Scan for the cell matching the given text and deliver its (x, y) coordinate at center. 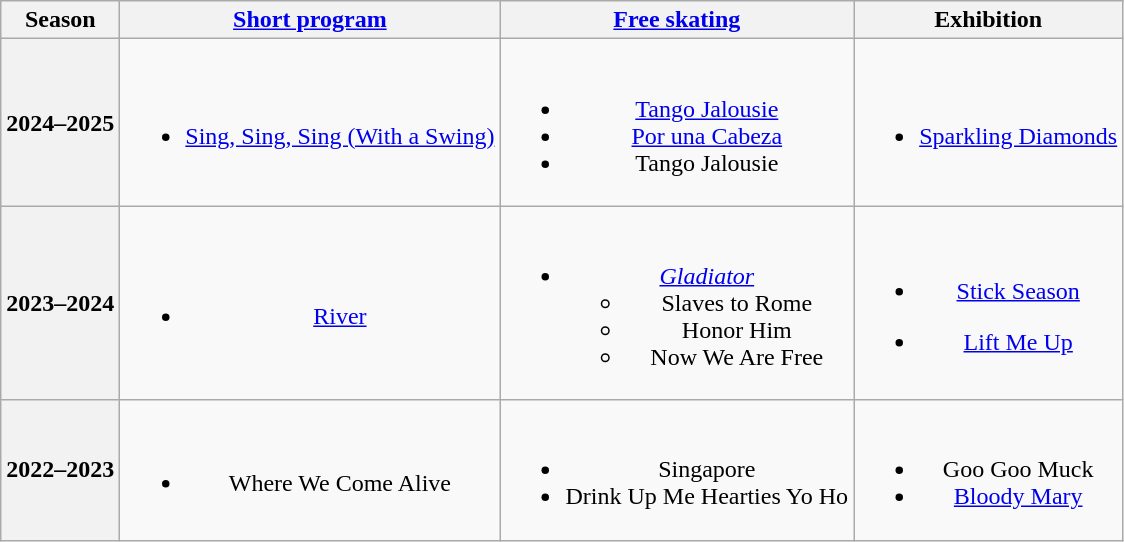
2022–2023 (60, 470)
Exhibition (988, 20)
SingaporeDrink Up Me Hearties Yo Ho (677, 470)
River (310, 303)
Goo Goo Muck Bloody Mary (988, 470)
GladiatorSlaves to RomeHonor HimNow We Are Free (677, 303)
Stick Season Lift Me Up (988, 303)
Season (60, 20)
Tango Jalousie Por una Cabeza Tango Jalousie (677, 122)
Sparkling Diamonds (988, 122)
Free skating (677, 20)
2024–2025 (60, 122)
Short program (310, 20)
2023–2024 (60, 303)
Where We Come Alive (310, 470)
Sing, Sing, Sing (With a Swing) (310, 122)
